From the cell containing the given text, extract its center point as (x, y) coordinate. 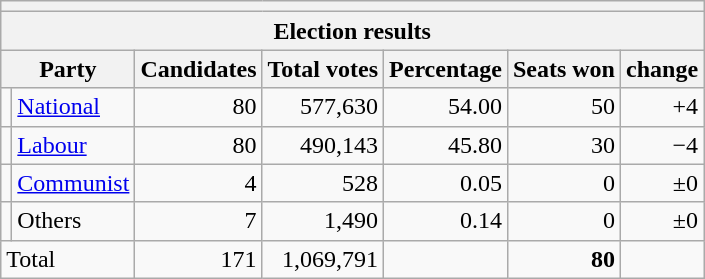
−4 (662, 145)
0.14 (446, 221)
Candidates (198, 69)
+4 (662, 107)
Percentage (446, 69)
Party (68, 69)
National (74, 107)
54.00 (446, 107)
577,630 (323, 107)
30 (564, 145)
528 (323, 183)
4 (198, 183)
1,490 (323, 221)
Total votes (323, 69)
171 (198, 259)
50 (564, 107)
1,069,791 (323, 259)
0.05 (446, 183)
Total (68, 259)
45.80 (446, 145)
Labour (74, 145)
Communist (74, 183)
490,143 (323, 145)
7 (198, 221)
Election results (352, 31)
Seats won (564, 69)
change (662, 69)
Others (74, 221)
